Output the (X, Y) coordinate of the center of the cell containing the given text.  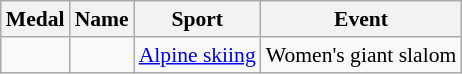
Event (362, 19)
Women's giant slalom (362, 55)
Alpine skiing (198, 55)
Sport (198, 19)
Name (102, 19)
Medal (36, 19)
